Find where the given text appears and provide that cell's center as (x, y) coordinate. 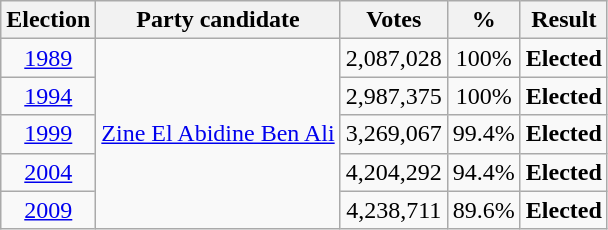
4,204,292 (394, 172)
2009 (48, 210)
99.4% (484, 134)
Result (564, 20)
2004 (48, 172)
Party candidate (218, 20)
89.6% (484, 210)
2,987,375 (394, 96)
Votes (394, 20)
94.4% (484, 172)
1989 (48, 58)
3,269,067 (394, 134)
Election (48, 20)
2,087,028 (394, 58)
4,238,711 (394, 210)
% (484, 20)
1999 (48, 134)
1994 (48, 96)
Zine El Abidine Ben Ali (218, 134)
